Locate the cell with the specified text and output its [X, Y] center coordinate. 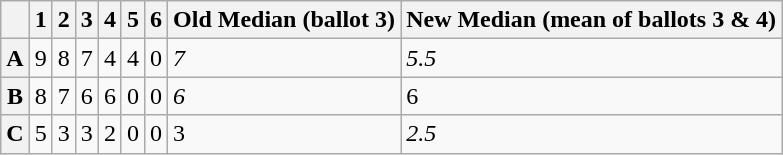
New Median (mean of ballots 3 & 4) [592, 20]
B [15, 96]
5.5 [592, 58]
9 [40, 58]
Old Median (ballot 3) [284, 20]
2.5 [592, 134]
1 [40, 20]
A [15, 58]
C [15, 134]
